Extract the [X, Y] coordinate from the center of the cell holding the provided text.  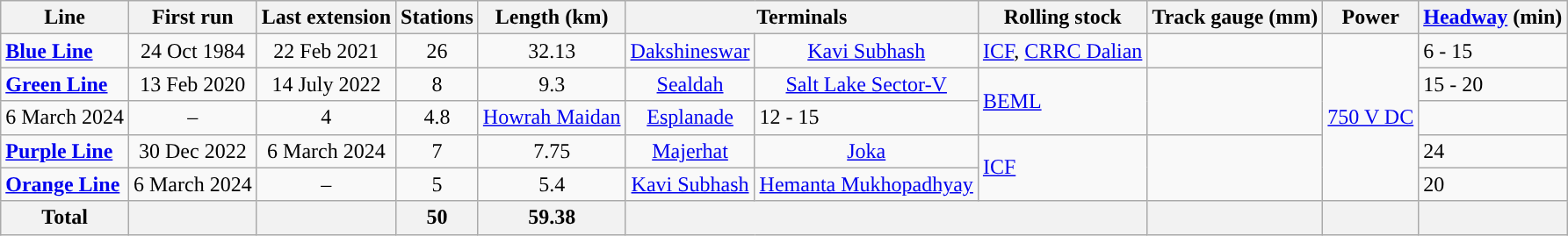
24 Oct 1984 [192, 51]
5.4 [552, 184]
750 V DC [1370, 118]
Salt Lake Sector-V [866, 84]
50 [437, 218]
Terminals [801, 18]
Green Line [65, 84]
13 Feb 2020 [192, 84]
Last extension [326, 18]
Blue Line [65, 51]
7 [437, 151]
20 [1493, 184]
Rolling stock [1063, 18]
Headway (min) [1493, 18]
8 [437, 84]
7.75 [552, 151]
Total [65, 218]
4.8 [437, 118]
First run [192, 18]
32.13 [552, 51]
Stations [437, 18]
59.38 [552, 218]
30 Dec 2022 [192, 151]
Esplanade [690, 118]
14 July 2022 [326, 84]
Hemanta Mukhopadhyay [866, 184]
Sealdah [690, 84]
4 [326, 118]
BEML [1063, 101]
24 [1493, 151]
15 - 20 [1493, 84]
12 - 15 [866, 118]
Majerhat [690, 151]
Power [1370, 18]
22 Feb 2021 [326, 51]
ICF, CRRC Dalian [1063, 51]
Track gauge (mm) [1235, 18]
5 [437, 184]
Joka [866, 151]
26 [437, 51]
ICF [1063, 168]
Dakshineswar [690, 51]
Line [65, 18]
Orange Line [65, 184]
9.3 [552, 84]
Length (km) [552, 18]
Howrah Maidan [552, 118]
Purple Line [65, 151]
6 - 15 [1493, 51]
